Locate the cell with the specified text and output its [x, y] center coordinate. 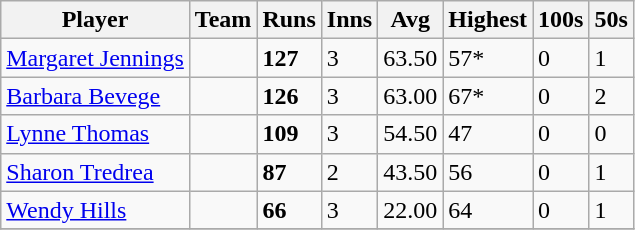
Margaret Jennings [96, 58]
Player [96, 20]
54.50 [410, 134]
87 [289, 172]
127 [289, 58]
64 [488, 210]
Barbara Bevege [96, 96]
126 [289, 96]
43.50 [410, 172]
50s [611, 20]
Wendy Hills [96, 210]
22.00 [410, 210]
109 [289, 134]
Avg [410, 20]
63.50 [410, 58]
Inns [349, 20]
Sharon Tredrea [96, 172]
47 [488, 134]
Team [223, 20]
100s [561, 20]
57* [488, 58]
66 [289, 210]
56 [488, 172]
67* [488, 96]
Lynne Thomas [96, 134]
Runs [289, 20]
Highest [488, 20]
63.00 [410, 96]
